For the text-containing cell, return its midpoint in [X, Y] coordinate format. 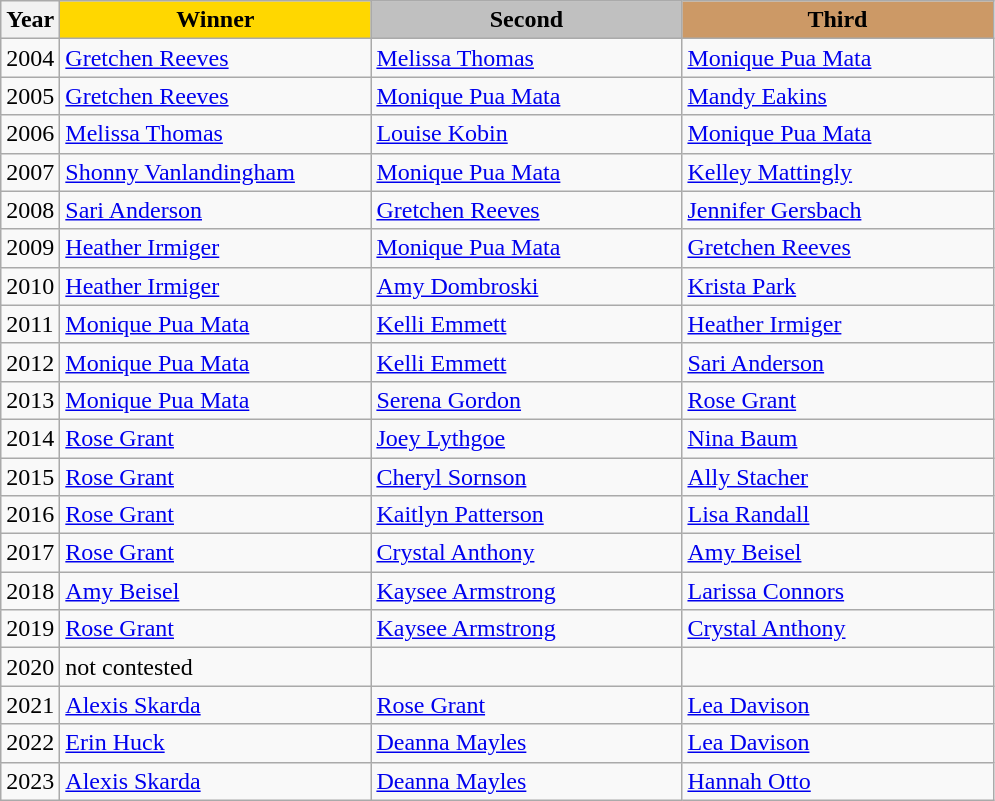
2014 [30, 438]
Cheryl Sornson [526, 477]
2021 [30, 705]
Erin Huck [216, 743]
2009 [30, 248]
Lisa Randall [838, 515]
2011 [30, 324]
Louise Kobin [526, 134]
2019 [30, 629]
2018 [30, 591]
Mandy Eakins [838, 96]
Krista Park [838, 286]
2022 [30, 743]
not contested [216, 667]
2017 [30, 553]
Jennifer Gersbach [838, 210]
Ally Stacher [838, 477]
Nina Baum [838, 438]
Shonny Vanlandingham [216, 172]
Amy Dombroski [526, 286]
2004 [30, 58]
2007 [30, 172]
2006 [30, 134]
Year [30, 20]
2016 [30, 515]
2015 [30, 477]
2012 [30, 362]
Joey Lythgoe [526, 438]
Serena Gordon [526, 400]
Third [838, 20]
Kelley Mattingly [838, 172]
Hannah Otto [838, 781]
Second [526, 20]
2010 [30, 286]
Winner [216, 20]
2008 [30, 210]
2005 [30, 96]
2013 [30, 400]
2023 [30, 781]
Kaitlyn Patterson [526, 515]
Larissa Connors [838, 591]
2020 [30, 667]
